For the text-containing cell, return its midpoint in [x, y] coordinate format. 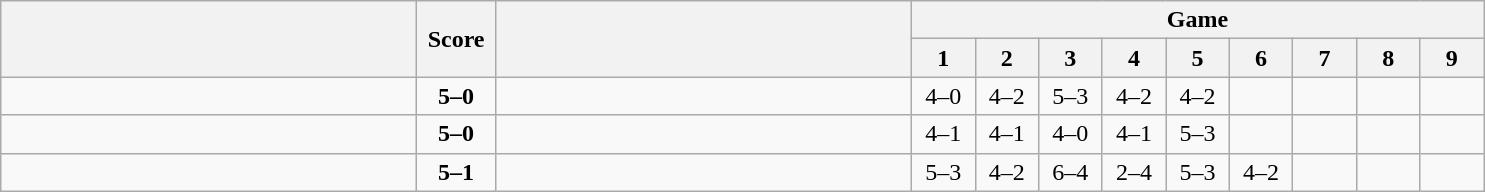
8 [1388, 58]
2 [1007, 58]
4 [1134, 58]
6–4 [1071, 172]
9 [1452, 58]
3 [1071, 58]
6 [1261, 58]
Game [1197, 20]
1 [943, 58]
5–1 [456, 172]
2–4 [1134, 172]
5 [1198, 58]
Score [456, 39]
7 [1325, 58]
